Provide the (x, y) coordinate of the cell's center where the given text is located.  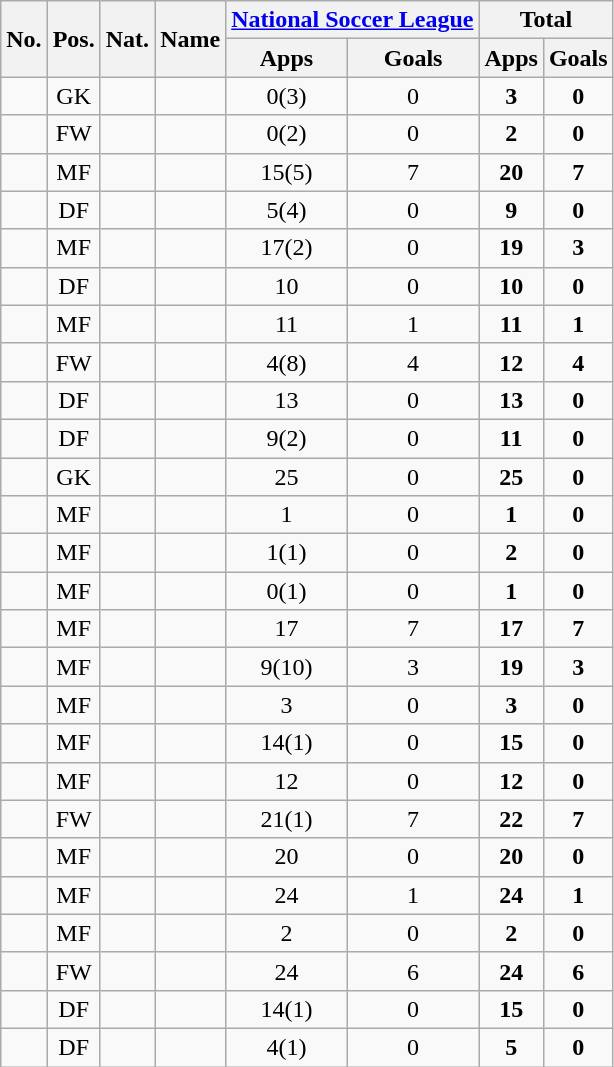
Nat. (127, 39)
Total (546, 20)
4(8) (287, 362)
9 (511, 210)
1(1) (287, 553)
0(2) (287, 134)
22 (511, 819)
5(4) (287, 210)
0(3) (287, 96)
No. (24, 39)
15(5) (287, 172)
21(1) (287, 819)
9(2) (287, 438)
17(2) (287, 248)
Pos. (74, 39)
5 (511, 1047)
4(1) (287, 1047)
National Soccer League (352, 20)
9(10) (287, 667)
0(1) (287, 591)
Name (190, 39)
